From the cell containing the given text, extract its center point as [x, y] coordinate. 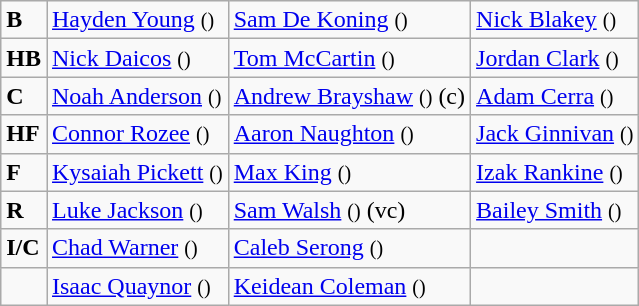
Adam Cerra () [555, 96]
Izak Rankine () [555, 172]
Jack Ginnivan () [555, 134]
Tom McCartin () [349, 58]
Keidean Coleman () [349, 286]
Luke Jackson () [137, 210]
Noah Anderson () [137, 96]
I/C [24, 248]
Nick Blakey () [555, 20]
Nick Daicos () [137, 58]
F [24, 172]
Aaron Naughton () [349, 134]
Caleb Serong () [349, 248]
HB [24, 58]
Andrew Brayshaw () (c) [349, 96]
Max King () [349, 172]
C [24, 96]
Bailey Smith () [555, 210]
Jordan Clark () [555, 58]
Connor Rozee () [137, 134]
HF [24, 134]
Isaac Quaynor () [137, 286]
Kysaiah Pickett () [137, 172]
B [24, 20]
Hayden Young () [137, 20]
R [24, 210]
Sam Walsh () (vc) [349, 210]
Sam De Koning () [349, 20]
Chad Warner () [137, 248]
